Return the [X, Y] coordinate for the center point of the cell that contains the specified text.  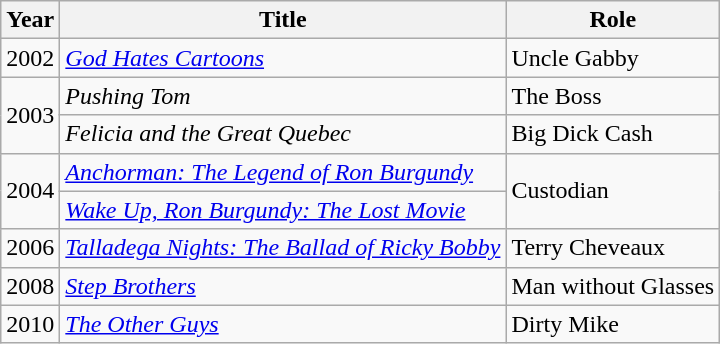
Terry Cheveaux [613, 248]
Wake Up, Ron Burgundy: The Lost Movie [283, 210]
2008 [30, 286]
Pushing Tom [283, 96]
Year [30, 20]
Role [613, 20]
Custodian [613, 191]
Uncle Gabby [613, 58]
Man without Glasses [613, 286]
2003 [30, 115]
Big Dick Cash [613, 134]
2002 [30, 58]
Anchorman: The Legend of Ron Burgundy [283, 172]
Step Brothers [283, 286]
Title [283, 20]
Dirty Mike [613, 324]
God Hates Cartoons [283, 58]
2004 [30, 191]
Felicia and the Great Quebec [283, 134]
2006 [30, 248]
Talladega Nights: The Ballad of Ricky Bobby [283, 248]
The Other Guys [283, 324]
2010 [30, 324]
The Boss [613, 96]
